Return the (X, Y) coordinate for the center point of the cell that contains the specified text.  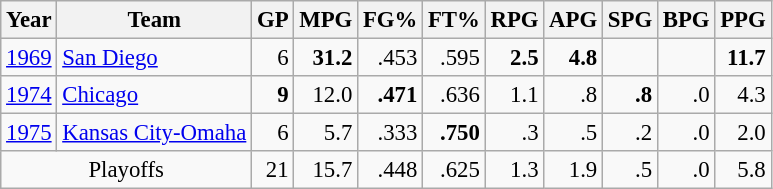
1.9 (574, 170)
1.1 (514, 95)
.750 (454, 133)
MPG (326, 20)
21 (273, 170)
2.5 (514, 58)
Year (29, 20)
4.3 (743, 95)
.333 (390, 133)
PPG (743, 20)
San Diego (154, 58)
9 (273, 95)
Chicago (154, 95)
4.8 (574, 58)
31.2 (326, 58)
.636 (454, 95)
.453 (390, 58)
FG% (390, 20)
1974 (29, 95)
15.7 (326, 170)
SPG (630, 20)
.2 (630, 133)
5.7 (326, 133)
Playoffs (126, 170)
.3 (514, 133)
11.7 (743, 58)
.625 (454, 170)
2.0 (743, 133)
12.0 (326, 95)
Kansas City-Omaha (154, 133)
1975 (29, 133)
5.8 (743, 170)
Team (154, 20)
.471 (390, 95)
GP (273, 20)
.595 (454, 58)
1.3 (514, 170)
BPG (686, 20)
1969 (29, 58)
RPG (514, 20)
APG (574, 20)
FT% (454, 20)
.448 (390, 170)
